Detect which cell encompasses the target text, then output its [X, Y] center coordinate. 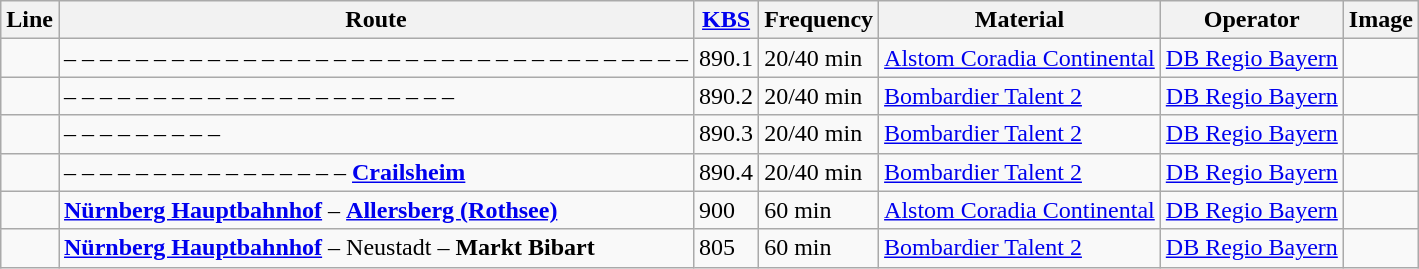
Nürnberg Hauptbahnhof – Allersberg (Rothsee) [376, 210]
– – – – – – – – – – – – – – – – – – – – – – – – – – – – – – – – – – – [376, 58]
Operator [1252, 20]
Route [376, 20]
890.1 [726, 58]
– – – – – – – – – – – – – – – – Crailsheim [376, 172]
Nürnberg Hauptbahnhof – Neustadt – Markt Bibart [376, 248]
Frequency [819, 20]
Image [1380, 20]
890.4 [726, 172]
890.2 [726, 96]
Line [30, 20]
– – – – – – – – – – – – – – – – – – – – – – [376, 96]
890.3 [726, 134]
805 [726, 248]
KBS [726, 20]
900 [726, 210]
Material [1020, 20]
– – – – – – – – – [376, 134]
